Capture the cell that displays the provided text and extract its (x, y) central coordinate. 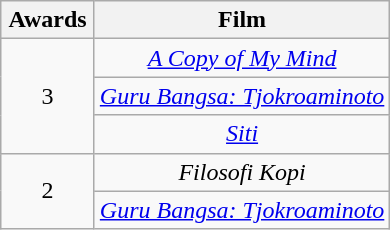
Siti (242, 134)
Film (242, 20)
Filosofi Kopi (242, 172)
Awards (48, 20)
2 (48, 191)
A Copy of My Mind (242, 58)
3 (48, 96)
